Locate the cell with the specified text and output its [X, Y] center coordinate. 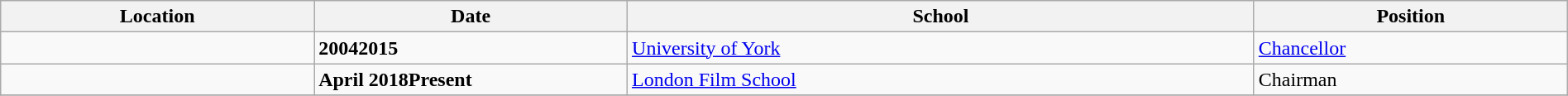
Position [1411, 17]
Location [157, 17]
20042015 [471, 48]
Chancellor [1411, 48]
Chairman [1411, 79]
School [941, 17]
April 2018Present [471, 79]
London Film School [941, 79]
University of York [941, 48]
Date [471, 17]
